Detect which cell encompasses the target text, then output its [x, y] center coordinate. 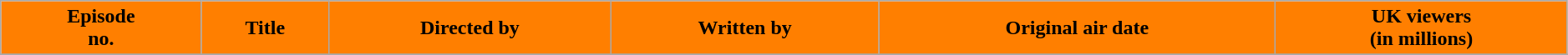
UK viewers(in millions) [1422, 28]
Episodeno. [101, 28]
Title [265, 28]
Written by [745, 28]
Directed by [470, 28]
Original air date [1078, 28]
